Search for the cell housing the specified text and yield its (X, Y) center coordinate. 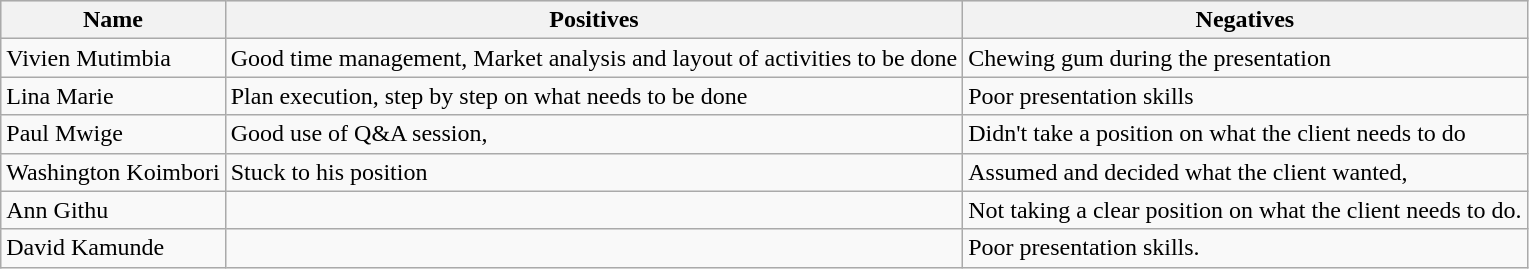
Lina Marie (113, 96)
Vivien Mutimbia (113, 58)
Paul Mwige (113, 134)
Not taking a clear position on what the client needs to do. (1245, 210)
Didn't take a position on what the client needs to do (1245, 134)
Plan execution, step by step on what needs to be done (594, 96)
David Kamunde (113, 248)
Good time management, Market analysis and layout of activities to be done (594, 58)
Chewing gum during the presentation (1245, 58)
Stuck to his position (594, 172)
Name (113, 20)
Negatives (1245, 20)
Poor presentation skills. (1245, 248)
Washington Koimbori (113, 172)
Assumed and decided what the client wanted, (1245, 172)
Good use of Q&A session, (594, 134)
Ann Githu (113, 210)
Positives (594, 20)
Poor presentation skills (1245, 96)
